Pinpoint the cell where the given text exists, returning its (x, y) midpoint coordinate. 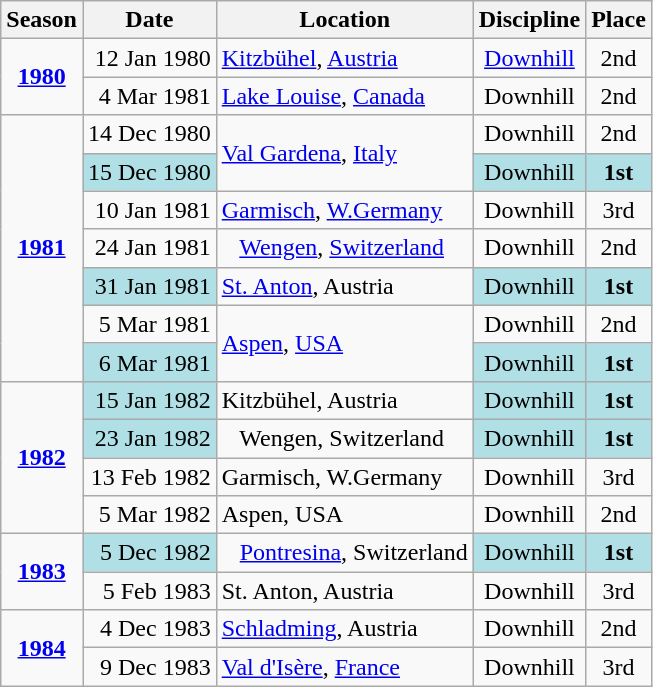
4 Mar 1981 (149, 96)
Place (619, 20)
Discipline (529, 20)
15 Dec 1980 (149, 172)
Schladming, Austria (344, 629)
Season (42, 20)
1983 (42, 572)
Val Gardena, Italy (344, 153)
4 Dec 1983 (149, 629)
1982 (42, 457)
1980 (42, 77)
10 Jan 1981 (149, 210)
14 Dec 1980 (149, 134)
5 Dec 1982 (149, 553)
9 Dec 1983 (149, 667)
13 Feb 1982 (149, 477)
5 Mar 1982 (149, 515)
5 Mar 1981 (149, 324)
15 Jan 1982 (149, 400)
Date (149, 20)
23 Jan 1982 (149, 438)
31 Jan 1981 (149, 286)
1981 (42, 248)
Val d'Isère, France (344, 667)
6 Mar 1981 (149, 362)
Location (344, 20)
Pontresina, Switzerland (344, 553)
24 Jan 1981 (149, 248)
12 Jan 1980 (149, 58)
1984 (42, 648)
Lake Louise, Canada (344, 96)
5 Feb 1983 (149, 591)
